From the cell containing the given text, extract its center point as (x, y) coordinate. 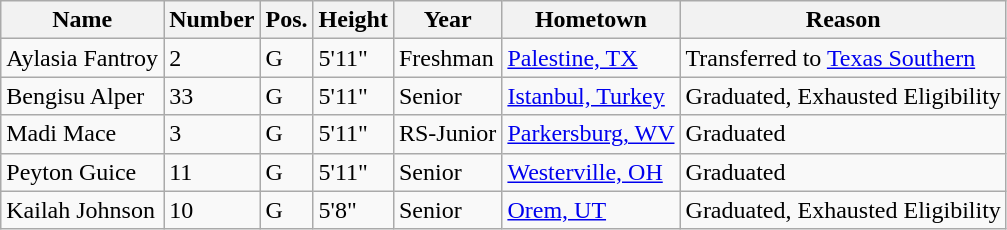
Bengisu Alper (82, 96)
3 (212, 134)
Freshman (447, 58)
Transferred to Texas Southern (843, 58)
11 (212, 172)
2 (212, 58)
Orem, UT (591, 210)
10 (212, 210)
Number (212, 20)
Peyton Guice (82, 172)
Istanbul, Turkey (591, 96)
Name (82, 20)
Madi Mace (82, 134)
Height (353, 20)
Parkersburg, WV (591, 134)
Year (447, 20)
RS-Junior (447, 134)
Westerville, OH (591, 172)
Kailah Johnson (82, 210)
Palestine, TX (591, 58)
Hometown (591, 20)
33 (212, 96)
5'8" (353, 210)
Aylasia Fantroy (82, 58)
Reason (843, 20)
Pos. (286, 20)
